From the cell containing the given text, extract its center point as [x, y] coordinate. 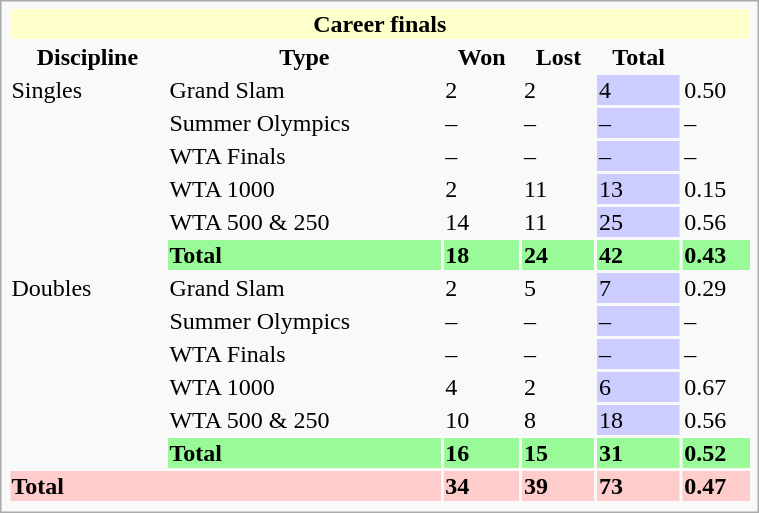
7 [638, 288]
0.67 [716, 387]
10 [482, 420]
Type [304, 57]
31 [638, 453]
0.15 [716, 189]
Lost [559, 57]
15 [559, 453]
13 [638, 189]
0.43 [716, 255]
14 [482, 222]
0.47 [716, 486]
Won [482, 57]
6 [638, 387]
0.50 [716, 90]
0.29 [716, 288]
24 [559, 255]
39 [559, 486]
34 [482, 486]
Singles [88, 172]
Doubles [88, 370]
16 [482, 453]
42 [638, 255]
0.52 [716, 453]
25 [638, 222]
Career finals [380, 24]
73 [638, 486]
8 [559, 420]
Discipline [88, 57]
5 [559, 288]
